Determine the (X, Y) coordinate at the center of the cell enclosing the given text.  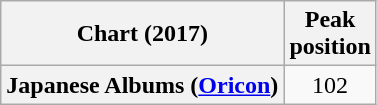
102 (330, 85)
Chart (2017) (142, 34)
Peakposition (330, 34)
Japanese Albums (Oricon) (142, 85)
